Locate the cell with the specified text and output its (x, y) center coordinate. 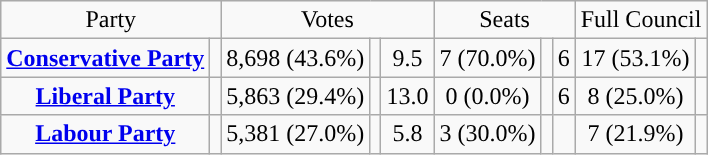
Liberal Party (106, 96)
8,698 (43.6%) (296, 58)
5,381 (27.0%) (296, 134)
8 (25.0%) (636, 96)
Full Council (641, 20)
0 (0.0%) (488, 96)
Seats (504, 20)
13.0 (408, 96)
17 (53.1%) (636, 58)
Conservative Party (106, 58)
Votes (328, 20)
Party (111, 20)
Labour Party (106, 134)
9.5 (408, 58)
3 (30.0%) (488, 134)
7 (21.9%) (636, 134)
5,863 (29.4%) (296, 96)
5.8 (408, 134)
7 (70.0%) (488, 58)
